From the cell containing the given text, extract its center point as [X, Y] coordinate. 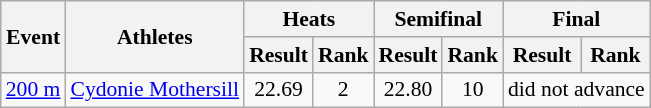
Event [34, 36]
2 [344, 90]
10 [472, 90]
22.69 [278, 90]
200 m [34, 90]
Athletes [154, 36]
Final [576, 19]
Semifinal [438, 19]
22.80 [408, 90]
Heats [308, 19]
Cydonie Mothersill [154, 90]
did not advance [576, 90]
